Search for the cell housing the specified text and yield its [X, Y] center coordinate. 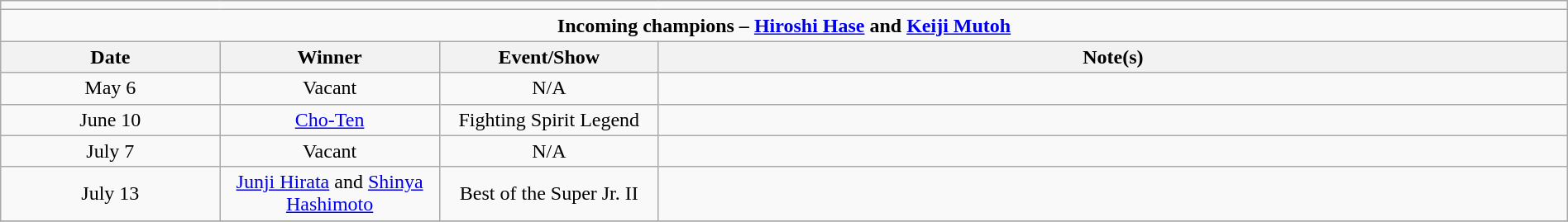
Note(s) [1113, 57]
Best of the Super Jr. II [549, 193]
July 7 [111, 151]
Incoming champions – Hiroshi Hase and Keiji Mutoh [784, 26]
July 13 [111, 193]
Fighting Spirit Legend [549, 120]
May 6 [111, 88]
Date [111, 57]
Winner [329, 57]
Cho-Ten [329, 120]
Event/Show [549, 57]
Junji Hirata and Shinya Hashimoto [329, 193]
June 10 [111, 120]
